Determine the [X, Y] coordinate at the center of the cell enclosing the given text.  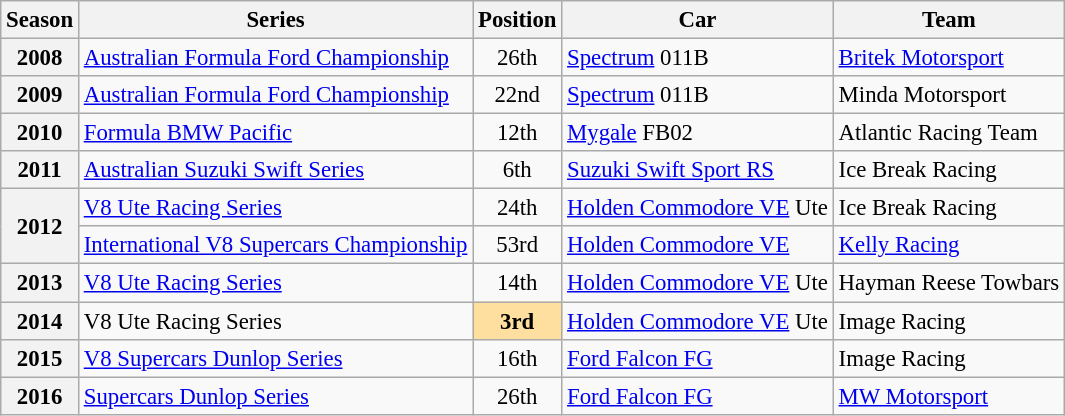
2010 [40, 133]
6th [518, 170]
Hayman Reese Towbars [948, 283]
Britek Motorsport [948, 58]
14th [518, 283]
16th [518, 358]
2008 [40, 58]
V8 Supercars Dunlop Series [275, 358]
Kelly Racing [948, 245]
2014 [40, 321]
Atlantic Racing Team [948, 133]
Australian Suzuki Swift Series [275, 170]
2013 [40, 283]
Holden Commodore VE [698, 245]
MW Motorsport [948, 396]
Supercars Dunlop Series [275, 396]
3rd [518, 321]
24th [518, 208]
12th [518, 133]
22nd [518, 95]
2009 [40, 95]
53rd [518, 245]
Formula BMW Pacific [275, 133]
Season [40, 20]
Minda Motorsport [948, 95]
2011 [40, 170]
2016 [40, 396]
Position [518, 20]
International V8 Supercars Championship [275, 245]
Suzuki Swift Sport RS [698, 170]
2015 [40, 358]
Car [698, 20]
Team [948, 20]
Mygale FB02 [698, 133]
2012 [40, 226]
Series [275, 20]
